Identify which cell holds the provided text, then report its [X, Y] central coordinate. 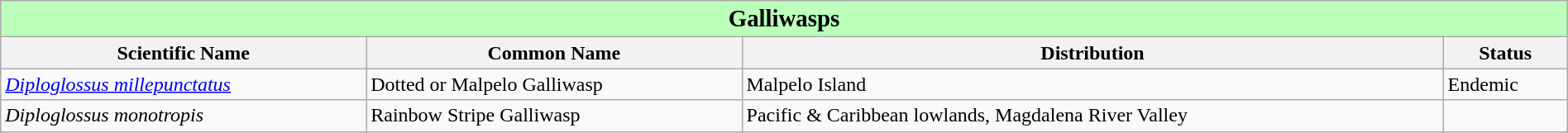
Rainbow Stripe Galliwasp [554, 116]
Malpelo Island [1092, 84]
Diploglossus millepunctatus [184, 84]
Diploglossus monotropis [184, 116]
Pacific & Caribbean lowlands, Magdalena River Valley [1092, 116]
Dotted or Malpelo Galliwasp [554, 84]
Endemic [1505, 84]
Status [1505, 53]
Scientific Name [184, 53]
Distribution [1092, 53]
Galliwasps [784, 19]
Common Name [554, 53]
